Return the [x, y] coordinate for the center point of the cell that contains the specified text.  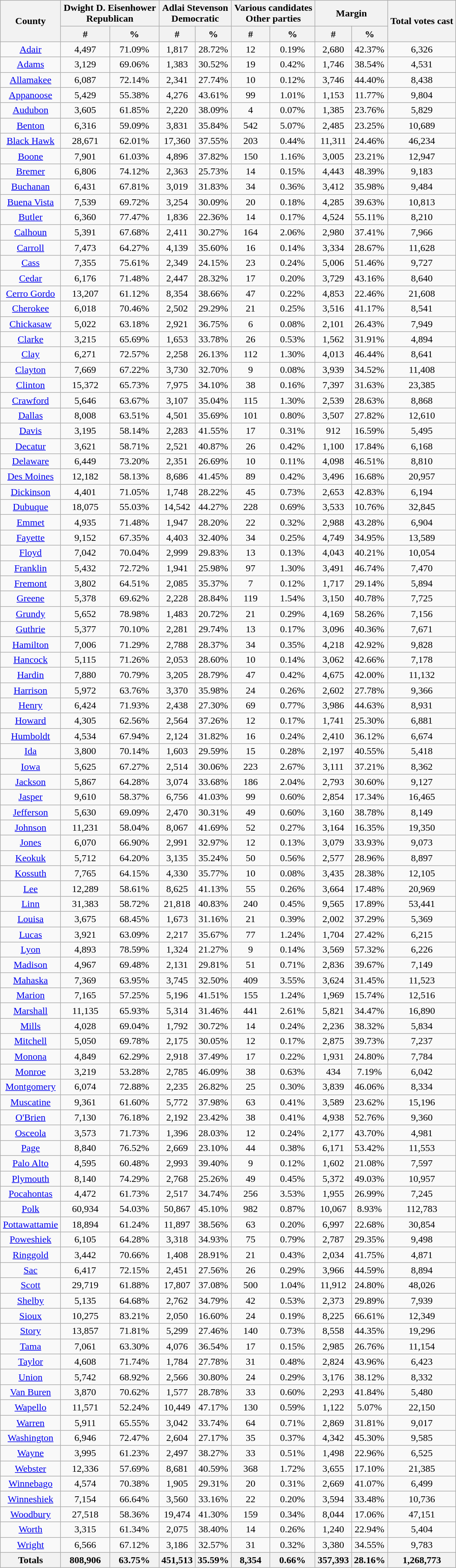
3,569 [333, 950]
0.63% [293, 1072]
69.62% [134, 599]
6,018 [85, 309]
31.63% [369, 385]
66.64% [134, 1499]
58.04% [134, 827]
Mitchell [30, 1041]
16.60% [213, 1316]
2,785 [177, 1072]
Scott [30, 1285]
28.91% [213, 1255]
Lyon [30, 950]
4,749 [333, 538]
441 [251, 1011]
2,293 [333, 1392]
29.29% [213, 309]
6,105 [85, 1240]
1,941 [177, 568]
7,784 [422, 1056]
72.47% [134, 1438]
37.29% [369, 919]
42.83% [369, 492]
3,729 [333, 278]
11,132 [422, 675]
4,401 [85, 492]
7,245 [422, 1194]
4,938 [333, 1117]
5,480 [422, 1392]
36.12% [369, 736]
1,704 [333, 935]
8,140 [85, 1178]
18,894 [85, 1224]
20.72% [213, 614]
60.48% [134, 1163]
43.61% [213, 95]
2,363 [177, 171]
Monroe [30, 1072]
Davis [30, 431]
6,360 [85, 217]
57.69% [134, 1469]
11,135 [85, 1011]
52.76% [369, 1117]
3,164 [333, 827]
40.83% [213, 904]
51 [251, 965]
7,901 [85, 156]
3,589 [333, 1102]
61.88% [134, 1285]
4,497 [85, 49]
70.04% [134, 553]
31.16% [213, 919]
11.77% [369, 95]
32,845 [422, 507]
Wright [30, 1545]
2,373 [333, 1301]
4,501 [177, 415]
Tama [30, 1346]
30.09% [213, 202]
25.98% [213, 568]
Lucas [30, 935]
8,149 [422, 812]
3,802 [85, 583]
Carroll [30, 248]
34.52% [369, 370]
69 [251, 706]
5,429 [85, 95]
1.72% [293, 1469]
8,067 [177, 827]
70.62% [134, 1392]
3,315 [85, 1530]
164 [251, 233]
8,332 [422, 1377]
6,756 [177, 797]
140 [251, 1331]
46,234 [422, 141]
49.03% [369, 1178]
0.56% [293, 858]
1,240 [333, 1530]
28.22% [213, 492]
10,957 [422, 1178]
4,403 [177, 538]
4,935 [85, 522]
Hamilton [30, 644]
2,192 [177, 1117]
3,594 [333, 1499]
30.06% [213, 767]
53.28% [134, 1072]
203 [251, 141]
Winnebago [30, 1484]
159 [251, 1514]
54.03% [134, 1209]
59.09% [134, 125]
0.69% [293, 507]
3,664 [333, 888]
35 [251, 1438]
25 [251, 1087]
0.36% [293, 186]
1,653 [177, 339]
7,154 [85, 1499]
1,955 [333, 1194]
15,196 [422, 1102]
Woodbury [30, 1514]
71.93% [134, 706]
5,772 [177, 1102]
4,981 [422, 1133]
Ida [30, 751]
7 [251, 583]
41.69% [213, 827]
223 [251, 767]
30.31% [213, 812]
58.72% [134, 904]
3,005 [333, 156]
Greene [30, 599]
4,595 [85, 1163]
37.26% [213, 721]
6,431 [85, 186]
3,160 [333, 812]
3,655 [333, 1469]
1,947 [177, 522]
20,957 [422, 477]
4,675 [333, 675]
Floyd [30, 553]
4,849 [85, 1056]
3,186 [177, 1545]
29.83% [213, 553]
500 [251, 1285]
4,139 [177, 248]
28.96% [369, 858]
38.09% [213, 110]
61.73% [134, 1194]
70.79% [134, 675]
Webster [30, 1469]
Cedar [30, 278]
9,783 [422, 1545]
3,079 [333, 843]
2,985 [333, 1346]
26.69% [213, 461]
2,991 [177, 843]
3,205 [177, 675]
10,689 [422, 125]
26.43% [369, 324]
Howard [30, 721]
67.22% [134, 370]
1,817 [177, 49]
42.37% [369, 49]
7,470 [422, 568]
2.67% [293, 767]
12,182 [85, 477]
2,521 [177, 446]
Palo Alto [30, 1163]
Totals [30, 1560]
3,995 [85, 1453]
29.74% [213, 629]
22.36% [213, 217]
Adair [30, 49]
6,424 [85, 706]
2,680 [333, 49]
3,507 [333, 415]
1,383 [177, 65]
11,523 [422, 980]
2,236 [333, 1026]
40.78% [369, 599]
7,725 [422, 599]
28.32% [213, 278]
2,197 [333, 751]
7,397 [333, 385]
48.39% [369, 171]
3,573 [85, 1133]
982 [251, 1209]
70.66% [134, 1255]
55.03% [134, 507]
42.92% [369, 644]
4,531 [422, 65]
46.44% [369, 354]
61.34% [134, 1530]
2,131 [177, 965]
17,360 [177, 141]
9,565 [333, 904]
155 [251, 995]
39.67% [369, 965]
Taylor [30, 1362]
7.19% [369, 1072]
0.39% [293, 919]
256 [251, 1194]
0.11% [293, 461]
Cass [30, 263]
3,042 [177, 1423]
30.72% [213, 1026]
71.73% [134, 1133]
38.27% [213, 1453]
Sioux [30, 1316]
12,105 [422, 873]
70.14% [134, 751]
23,385 [422, 385]
97 [251, 568]
9,152 [85, 538]
Adams [30, 65]
43.70% [369, 1133]
38.66% [213, 293]
0.38% [293, 1148]
Cherokee [30, 309]
58.61% [134, 888]
0.07% [293, 110]
3,730 [177, 370]
5,652 [85, 614]
Margin [351, 14]
Union [30, 1377]
39.40% [213, 1163]
28.84% [213, 599]
30.27% [213, 233]
0.35% [293, 644]
7,473 [85, 248]
12,349 [422, 1316]
0.28% [293, 751]
71.26% [134, 660]
29.31% [213, 1484]
33.16% [213, 1499]
5,821 [333, 1011]
7,671 [422, 629]
41.07% [369, 1484]
7,061 [85, 1346]
Hardin [30, 675]
4,285 [333, 202]
5,630 [85, 812]
3,966 [333, 1270]
Osceola [30, 1133]
11,154 [422, 1346]
23.10% [213, 1148]
1,836 [177, 217]
32.57% [213, 1545]
28.63% [369, 400]
2,258 [177, 354]
2,235 [177, 1087]
2,921 [177, 324]
Jackson [30, 782]
28.60% [213, 660]
1,741 [333, 721]
3,135 [177, 858]
44 [251, 1148]
Pocahontas [30, 1194]
4,098 [333, 461]
2,787 [333, 1240]
5,894 [422, 583]
Buchanan [30, 186]
Mills [30, 1026]
19,296 [422, 1331]
47.17% [213, 1407]
2,002 [333, 919]
5,372 [333, 1178]
7,975 [177, 385]
County [30, 21]
9,585 [422, 1438]
10,813 [422, 202]
83.21% [134, 1316]
25.73% [213, 171]
Various candidatesOther parties [274, 14]
16,465 [422, 797]
7,006 [85, 644]
3,412 [333, 186]
Audubon [30, 110]
2,502 [177, 309]
8,894 [422, 1270]
28.79% [213, 675]
78.59% [134, 950]
61.12% [134, 293]
61.85% [134, 110]
5,625 [85, 767]
74.29% [134, 1178]
Allamakee [30, 80]
11,912 [333, 1285]
37.08% [213, 1285]
65.93% [134, 1011]
2,411 [177, 233]
21,818 [177, 904]
Wapello [30, 1407]
15 [251, 751]
Monona [30, 1056]
2,980 [333, 233]
2,075 [177, 1530]
31.82% [213, 736]
4,330 [177, 873]
13,207 [85, 293]
41.84% [369, 1392]
6,194 [422, 492]
3,870 [85, 1392]
23.62% [369, 1102]
41.03% [213, 797]
5,829 [422, 110]
Decatur [30, 446]
37.55% [213, 141]
5,050 [85, 1041]
3,380 [333, 1545]
63.51% [134, 415]
3,491 [333, 568]
12,947 [422, 156]
34.47% [369, 1011]
68.92% [134, 1377]
6,997 [333, 1224]
69.09% [134, 812]
1.04% [293, 1285]
Humboldt [30, 736]
2,351 [177, 461]
29.89% [369, 1301]
Muscatine [30, 1102]
2,485 [333, 125]
5,712 [85, 858]
5,135 [85, 1301]
27,518 [85, 1514]
3,939 [333, 370]
5,418 [422, 751]
37.21% [369, 767]
6,904 [422, 522]
43.96% [369, 1362]
18,075 [85, 507]
Ringgold [30, 1255]
3,986 [333, 706]
4,013 [333, 354]
24.15% [213, 263]
37.41% [369, 233]
28.38% [369, 873]
23.76% [369, 110]
2,564 [177, 721]
1,483 [177, 614]
38.40% [213, 1530]
53,441 [422, 904]
27.30% [213, 706]
1,498 [333, 1453]
3,129 [85, 65]
44.40% [369, 80]
42.66% [369, 660]
1,746 [333, 65]
2,577 [333, 858]
23 [251, 263]
0.59% [293, 1407]
Crawford [30, 400]
Warren [30, 1423]
41.17% [369, 309]
6,566 [85, 1545]
72.72% [134, 568]
4,893 [85, 950]
Delaware [30, 461]
2,566 [177, 1377]
27.56% [213, 1270]
63.30% [134, 1346]
Adlai StevensonDemocratic [195, 14]
4,169 [333, 614]
0.16% [293, 385]
19 [251, 65]
5,006 [333, 263]
75.61% [134, 263]
17,807 [177, 1285]
101 [251, 415]
50,867 [177, 1209]
35.84% [213, 125]
5,646 [85, 400]
6,271 [85, 354]
40.59% [213, 1469]
1,324 [177, 950]
6,168 [422, 446]
7,042 [85, 553]
67.27% [134, 767]
Iowa [30, 767]
7,355 [85, 263]
45.30% [369, 1438]
32.70% [213, 370]
9,366 [422, 690]
228 [251, 507]
38.12% [369, 1377]
3,111 [333, 767]
3.55% [293, 980]
7,165 [85, 995]
112,783 [422, 1209]
7,130 [85, 1117]
0.37% [293, 1438]
2,788 [177, 644]
9,073 [422, 843]
4,853 [333, 293]
1,385 [333, 110]
61.03% [134, 156]
3,533 [333, 507]
7,178 [422, 660]
8,044 [333, 1514]
Louisa [30, 919]
2,988 [333, 522]
46.06% [369, 1087]
4,276 [177, 95]
6,423 [422, 1362]
51.46% [369, 263]
55 [251, 888]
71.29% [134, 644]
Madison [30, 965]
22.96% [369, 1453]
7,880 [85, 675]
Poweshiek [30, 1240]
26.99% [369, 1194]
3,318 [177, 1240]
2,875 [333, 1041]
31.91% [369, 339]
72.88% [134, 1087]
7,237 [422, 1041]
69.06% [134, 65]
Plymouth [30, 1178]
Johnson [30, 827]
4,608 [85, 1362]
Fayette [30, 538]
33.93% [369, 843]
71.81% [134, 1331]
73.20% [134, 461]
58.26% [369, 614]
1,931 [333, 1056]
9,017 [422, 1423]
67.35% [134, 538]
2,034 [333, 1255]
32.97% [213, 843]
4,305 [85, 721]
9,183 [422, 171]
46.74% [369, 568]
3,334 [333, 248]
2,836 [333, 965]
41.55% [213, 431]
1,748 [177, 492]
3.53% [293, 1194]
28.20% [213, 522]
16.59% [369, 431]
1,268,773 [422, 1560]
13,857 [85, 1331]
11,231 [85, 827]
63.95% [134, 980]
75 [251, 1240]
35.77% [213, 873]
64 [251, 1423]
Black Hawk [30, 141]
20,969 [422, 888]
17.06% [369, 1514]
7,949 [422, 324]
0.66% [293, 1560]
37.49% [213, 1056]
6,449 [85, 461]
57.32% [369, 950]
52.24% [134, 1407]
3,560 [177, 1499]
43.28% [369, 522]
Henry [30, 706]
38.56% [213, 1224]
8,558 [333, 1331]
11,571 [85, 1407]
63.75% [134, 1560]
150 [251, 156]
4,534 [85, 736]
Sac [30, 1270]
2,602 [333, 690]
6,525 [422, 1453]
5,314 [177, 1011]
Dubuque [30, 507]
3,219 [85, 1072]
23.42% [213, 1117]
0.48% [293, 1362]
35.37% [213, 583]
0.77% [293, 706]
28.37% [213, 644]
2,341 [177, 80]
36.54% [213, 1346]
3,107 [177, 400]
72.15% [134, 1270]
2,101 [333, 324]
65.69% [134, 339]
69.48% [134, 965]
Fremont [30, 583]
29.35% [369, 1240]
4,871 [422, 1255]
17.34% [369, 797]
6,806 [85, 171]
34.93% [213, 1240]
37.98% [213, 1102]
58.14% [134, 431]
5,022 [85, 324]
67.94% [134, 736]
22.94% [369, 1530]
5,404 [422, 1530]
25.30% [369, 721]
2,869 [333, 1423]
63.76% [134, 690]
35.69% [213, 415]
61.60% [134, 1102]
14,542 [177, 507]
28.03% [213, 1133]
35.67% [213, 935]
9,361 [85, 1102]
21.08% [369, 1163]
2,517 [177, 1194]
71.74% [134, 1362]
41.51% [213, 995]
Story [30, 1331]
7,539 [85, 202]
17.89% [369, 904]
28,671 [85, 141]
61.23% [134, 1453]
1,784 [177, 1362]
2,177 [333, 1133]
186 [251, 782]
3,746 [333, 80]
9,498 [422, 1240]
Emmet [30, 522]
67.68% [134, 233]
19,350 [422, 827]
4,896 [177, 156]
2,451 [177, 1270]
Mahaska [30, 980]
4,043 [333, 553]
5,911 [85, 1423]
5,742 [85, 1377]
0.18% [293, 202]
Winneshiek [30, 1499]
Marion [30, 995]
8,334 [422, 1087]
31.46% [213, 1011]
7,669 [85, 370]
24.46% [369, 141]
Clay [30, 354]
35.24% [213, 858]
8,210 [422, 217]
27.42% [369, 935]
Appanoose [30, 95]
Butler [30, 217]
Franklin [30, 568]
3,096 [333, 629]
7,156 [422, 614]
130 [251, 1407]
4,076 [177, 1346]
2,768 [177, 1178]
2,410 [333, 736]
46.51% [369, 461]
77 [251, 935]
6,417 [85, 1270]
0.51% [293, 1453]
30.05% [213, 1041]
1,603 [177, 751]
6 [251, 324]
2,050 [177, 1316]
28.67% [369, 248]
48,026 [422, 1285]
1,717 [333, 583]
38.54% [369, 65]
17.10% [369, 1469]
7,939 [422, 1301]
9,727 [422, 263]
22.46% [369, 293]
70.10% [134, 629]
41.13% [213, 888]
7,765 [85, 873]
8,686 [177, 477]
12,336 [85, 1469]
3,019 [177, 186]
11,408 [422, 370]
Jefferson [30, 812]
Grundy [30, 614]
Marshall [30, 1011]
2,470 [177, 812]
3,215 [85, 339]
Kossuth [30, 873]
Buena Vista [30, 202]
58.13% [134, 477]
Boone [30, 156]
1,408 [177, 1255]
10,054 [422, 553]
15,372 [85, 385]
31.45% [369, 980]
8,897 [422, 858]
8.93% [369, 1209]
16,890 [422, 1011]
Jasper [30, 797]
3,442 [85, 1255]
61.24% [134, 1224]
8,641 [422, 354]
41.75% [369, 1255]
Cerro Gordo [30, 293]
10,449 [177, 1407]
41.30% [213, 1514]
2,349 [177, 263]
Worth [30, 1530]
53.42% [369, 1148]
52 [251, 827]
Benton [30, 125]
10,736 [422, 1499]
3,062 [333, 660]
3,831 [177, 125]
2,854 [333, 797]
34.74% [213, 1194]
2,217 [177, 935]
3,800 [85, 751]
67.12% [134, 1545]
0.87% [293, 1209]
6,070 [85, 843]
2,283 [177, 431]
30.80% [213, 1377]
67.81% [134, 186]
35.60% [213, 248]
44.35% [369, 1331]
58.36% [134, 1514]
Montgomery [30, 1087]
11,897 [177, 1224]
1,122 [333, 1407]
89 [251, 477]
4,028 [85, 1026]
9,484 [422, 186]
35.04% [213, 400]
4,472 [85, 1194]
6,042 [422, 1072]
6,881 [422, 721]
Clarke [30, 339]
8,681 [177, 1469]
76.18% [134, 1117]
39.63% [369, 202]
66.90% [134, 843]
Bremer [30, 171]
Washington [30, 1438]
6,171 [333, 1148]
Des Moines [30, 477]
5,196 [177, 995]
Calhoun [30, 233]
64.51% [134, 583]
28.16% [369, 1560]
8,810 [422, 461]
O'Brien [30, 1117]
6,326 [422, 49]
55.11% [369, 217]
68.45% [134, 919]
3,195 [85, 431]
357,393 [333, 1560]
2.06% [293, 233]
58.71% [134, 446]
6,226 [422, 950]
22.68% [369, 1224]
71.09% [134, 49]
0.43% [293, 1255]
6,176 [85, 278]
3,621 [85, 446]
4,342 [333, 1438]
11,311 [333, 141]
0.79% [293, 1240]
47,151 [422, 1514]
72.57% [134, 354]
60,934 [85, 1209]
2,514 [177, 767]
Keokuk [30, 858]
5,495 [422, 431]
26.82% [213, 1087]
10.76% [369, 507]
8,362 [422, 767]
1,577 [177, 1392]
8,008 [85, 415]
2,653 [333, 492]
1,792 [177, 1026]
2,447 [177, 278]
3,624 [333, 980]
50 [251, 858]
115 [251, 400]
2,053 [177, 660]
0.30% [293, 1087]
21,608 [422, 293]
31.83% [213, 186]
Clayton [30, 370]
38.78% [369, 812]
45.10% [213, 1209]
9,610 [85, 797]
29.59% [213, 751]
Pottawattamie [30, 1224]
3,516 [333, 309]
33.78% [213, 339]
78.98% [134, 614]
4,574 [85, 1484]
69.04% [134, 1026]
0.80% [293, 415]
434 [333, 1072]
2,604 [177, 1438]
5,115 [85, 660]
35.59% [213, 1560]
38.32% [369, 1026]
5,369 [422, 919]
5,378 [85, 599]
25.26% [213, 1178]
65.55% [134, 1423]
31,383 [85, 904]
27.17% [213, 1438]
64.20% [134, 858]
45 [251, 492]
4,967 [85, 965]
2,281 [177, 629]
8,868 [422, 400]
Dwight D. EisenhowerRepublican [110, 14]
119 [251, 599]
62.29% [134, 1056]
23.25% [369, 125]
30,854 [422, 1224]
1,602 [333, 1163]
5,867 [85, 782]
16.35% [369, 827]
4,443 [333, 171]
Dickinson [30, 492]
Linn [30, 904]
Clinton [30, 385]
34.10% [213, 385]
409 [251, 980]
0.44% [293, 141]
21.27% [213, 950]
36.75% [213, 324]
71.05% [134, 492]
912 [333, 431]
29.81% [213, 965]
33.68% [213, 782]
2,539 [333, 400]
44.59% [369, 1270]
1,905 [177, 1484]
5,299 [177, 1331]
3,150 [333, 599]
64.68% [134, 1301]
0.34% [293, 1514]
10,067 [333, 1209]
9,127 [422, 782]
3,370 [177, 690]
32.50% [213, 980]
7,966 [422, 233]
42.00% [369, 675]
4,218 [333, 644]
0.27% [293, 827]
1.16% [293, 156]
77.47% [134, 217]
7,369 [85, 980]
6,674 [422, 736]
8,840 [85, 1148]
4 [251, 110]
34.55% [369, 1545]
Chickasaw [30, 324]
Polk [30, 1209]
Jones [30, 843]
46.09% [213, 1072]
7,149 [422, 965]
10,275 [85, 1316]
3,675 [85, 919]
28.72% [213, 49]
808,906 [85, 1560]
2,918 [177, 1056]
76.52% [134, 1148]
44.27% [213, 507]
62.01% [134, 141]
8,931 [422, 706]
1,100 [333, 446]
240 [251, 904]
1,562 [333, 339]
64.15% [134, 873]
2,999 [177, 553]
Lee [30, 888]
4,524 [333, 217]
Total votes cast [422, 21]
11,553 [422, 1148]
Guthrie [30, 629]
5,972 [85, 690]
62.56% [134, 721]
26.13% [213, 354]
43.16% [369, 278]
6,316 [85, 125]
3,074 [177, 782]
9,804 [422, 95]
Wayne [30, 1453]
9,360 [422, 1117]
74.12% [134, 171]
2.61% [293, 1011]
7,597 [422, 1163]
8,640 [422, 278]
64.27% [134, 248]
28.78% [213, 1392]
1,396 [177, 1133]
65.73% [134, 385]
27.46% [213, 1331]
12,289 [85, 888]
Shelby [30, 1301]
15.74% [369, 995]
4,894 [422, 339]
Page [30, 1148]
2.04% [293, 782]
58.37% [134, 797]
3,839 [333, 1087]
2,793 [333, 782]
34.79% [213, 1301]
Van Buren [30, 1392]
22,150 [422, 1407]
29.14% [369, 583]
72.14% [134, 80]
33.74% [213, 1423]
34.95% [369, 538]
9,828 [422, 644]
12,610 [422, 415]
30.52% [213, 65]
63.09% [134, 935]
27.74% [213, 80]
3,496 [333, 477]
Dallas [30, 415]
2,124 [177, 736]
3,921 [85, 935]
70.38% [134, 1484]
33.48% [369, 1499]
1,969 [333, 995]
2,824 [333, 1362]
8,438 [422, 80]
17.84% [369, 446]
37.82% [213, 156]
3,435 [333, 873]
39.73% [369, 1041]
12,516 [422, 995]
1,153 [333, 95]
40.55% [369, 751]
55.38% [134, 95]
2,497 [177, 1453]
3,745 [177, 980]
17.48% [369, 888]
3,605 [85, 110]
32.40% [213, 538]
66.61% [369, 1316]
5,834 [422, 1026]
5,432 [85, 568]
112 [251, 354]
3,176 [333, 1377]
57.25% [134, 995]
1,673 [177, 919]
44.63% [369, 706]
Harrison [30, 690]
23.21% [369, 156]
69.72% [134, 202]
8,225 [333, 1316]
8,625 [177, 888]
40.36% [369, 629]
6,215 [422, 935]
16.68% [369, 477]
26.76% [369, 1346]
70.46% [134, 309]
451,513 [177, 1560]
21,385 [422, 1469]
2,220 [177, 110]
31.81% [369, 1423]
Hancock [30, 660]
1.01% [293, 95]
5,377 [85, 629]
2,993 [177, 1163]
1.54% [293, 599]
2,438 [177, 706]
27.82% [369, 415]
13,589 [422, 538]
42 [251, 1301]
30.60% [369, 782]
29,719 [85, 1285]
368 [251, 1469]
40.21% [369, 553]
6,499 [422, 1484]
2,085 [177, 583]
2,228 [177, 599]
40.87% [213, 446]
6,946 [85, 1438]
11,628 [422, 248]
8,541 [422, 309]
6,074 [85, 1087]
69.78% [134, 1041]
5,391 [85, 233]
41.45% [213, 477]
2,762 [177, 1301]
63.67% [134, 400]
542 [251, 125]
63.18% [134, 324]
2,175 [177, 1041]
3,254 [177, 202]
6,087 [85, 80]
19,474 [177, 1514]
